Return (X, Y) of the center of cell containing provided text 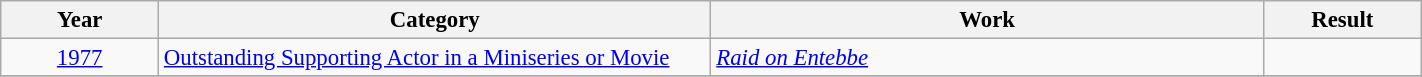
Raid on Entebbe (987, 58)
Year (80, 20)
1977 (80, 58)
Work (987, 20)
Outstanding Supporting Actor in a Miniseries or Movie (435, 58)
Result (1342, 20)
Category (435, 20)
